For the text-containing cell, return its midpoint in (x, y) coordinate format. 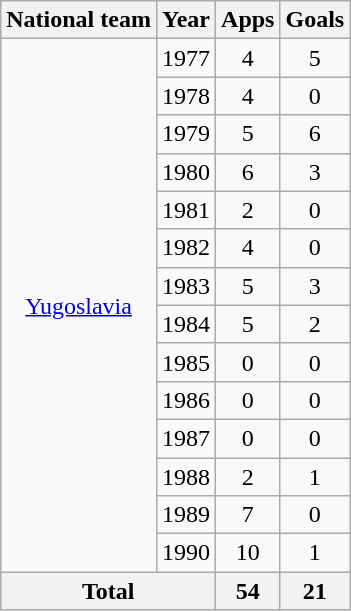
Apps (248, 20)
1985 (186, 362)
National team (79, 20)
Yugoslavia (79, 306)
1981 (186, 210)
1982 (186, 248)
1978 (186, 96)
1986 (186, 400)
1983 (186, 286)
21 (315, 591)
7 (248, 515)
Year (186, 20)
1984 (186, 324)
1989 (186, 515)
1977 (186, 58)
1980 (186, 172)
Goals (315, 20)
10 (248, 553)
1987 (186, 438)
1990 (186, 553)
1979 (186, 134)
54 (248, 591)
1988 (186, 477)
Total (108, 591)
